Output the [x, y] coordinate of the center of the cell containing the given text.  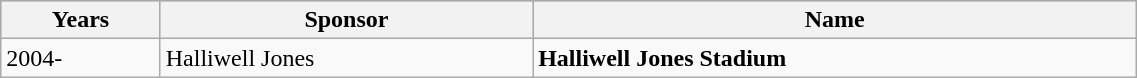
Sponsor [346, 20]
Halliwell Jones Stadium [835, 58]
Halliwell Jones [346, 58]
2004- [80, 58]
Years [80, 20]
Name [835, 20]
